Search for the cell housing the specified text and yield its (x, y) center coordinate. 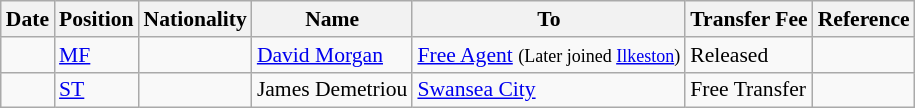
Name (332, 19)
James Demetriou (332, 90)
Free Agent (Later joined Ilkeston) (548, 55)
Free Transfer (748, 90)
To (548, 19)
Date (28, 19)
David Morgan (332, 55)
Swansea City (548, 90)
Reference (864, 19)
Transfer Fee (748, 19)
ST (96, 90)
MF (96, 55)
Position (96, 19)
Nationality (196, 19)
Released (748, 55)
